Find where the given text appears and provide that cell's center as (X, Y) coordinate. 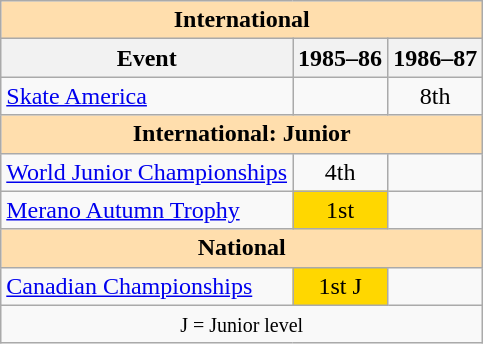
J = Junior level (242, 324)
National (242, 248)
Canadian Championships (147, 286)
1985–86 (340, 58)
World Junior Championships (147, 172)
1st J (340, 286)
International (242, 20)
International: Junior (242, 134)
Merano Autumn Trophy (147, 210)
1st (340, 210)
8th (436, 96)
1986–87 (436, 58)
4th (340, 172)
Skate America (147, 96)
Event (147, 58)
